From the cell containing the given text, extract its center point as [x, y] coordinate. 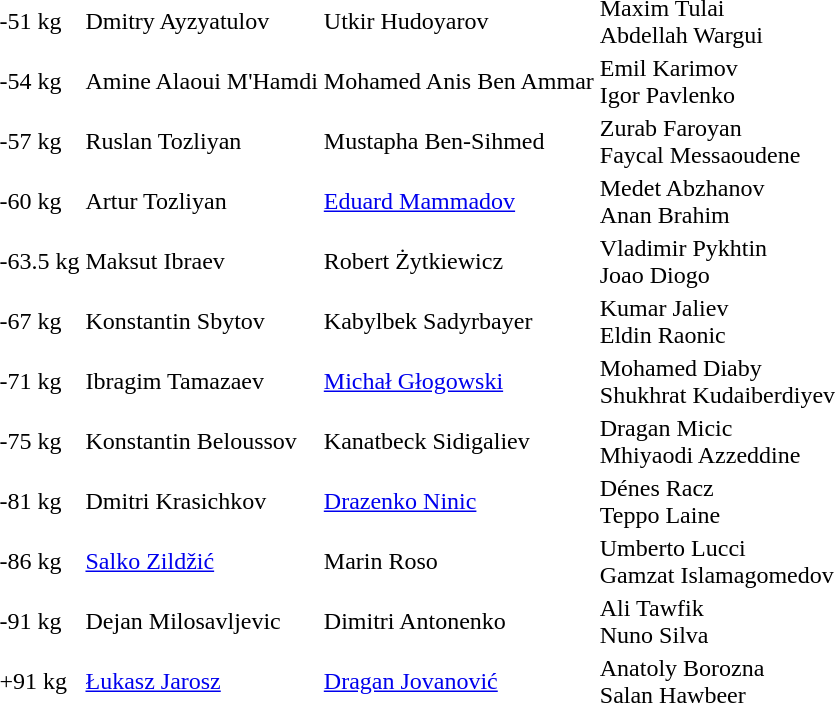
Marin Roso [458, 562]
Dejan Milosavljevic [202, 622]
Kanatbeck Sidigaliev [458, 442]
Kabylbek Sadyrbayer [458, 322]
Artur Tozliyan [202, 202]
Dmitri Krasichkov [202, 502]
Amine Alaoui M'Hamdi [202, 82]
Drazenko Ninic [458, 502]
Eduard Mammadov [458, 202]
Konstantin Beloussov [202, 442]
Ibragim Tamazaev [202, 382]
Mustapha Ben-Sihmed [458, 142]
Konstantin Sbytov [202, 322]
Michał Głogowski [458, 382]
Dimitri Antonenko [458, 622]
Mohamed Anis Ben Ammar [458, 82]
Robert Żytkiewicz [458, 262]
Salko Zildžić [202, 562]
Ruslan Tozliyan [202, 142]
Maksut Ibraev [202, 262]
